Provide the (X, Y) coordinate of the cell's center where the given text is located.  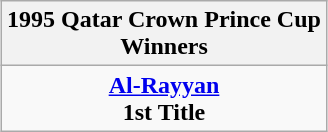
1995 Qatar Crown Prince Cup Winners (164, 34)
Al-Rayyan1st Title (164, 98)
